Extract the (x, y) coordinate from the center of the cell holding the provided text.  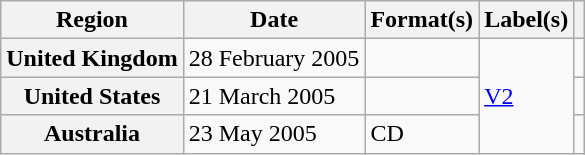
Date (274, 20)
21 March 2005 (274, 96)
Format(s) (422, 20)
United Kingdom (92, 58)
23 May 2005 (274, 134)
United States (92, 96)
28 February 2005 (274, 58)
Region (92, 20)
V2 (526, 96)
CD (422, 134)
Australia (92, 134)
Label(s) (526, 20)
